Pinpoint the cell where the given text exists, returning its [X, Y] midpoint coordinate. 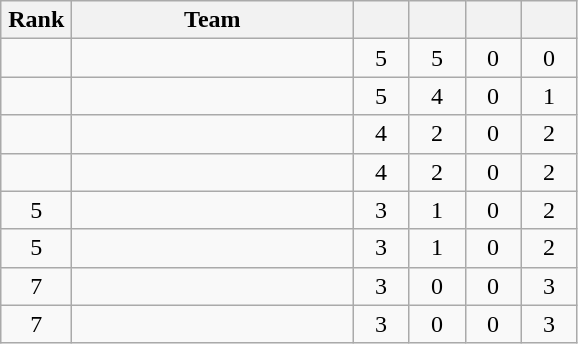
Rank [36, 20]
Team [212, 20]
